Extract the [X, Y] coordinate from the center of the cell holding the provided text.  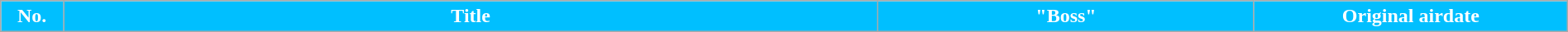
Original airdate [1411, 16]
No. [32, 16]
"Boss" [1067, 16]
Title [471, 16]
